Extract the (X, Y) coordinate from the center of the cell holding the provided text.  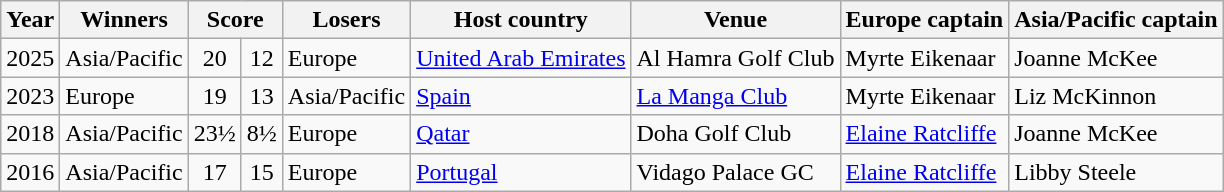
12 (262, 58)
Asia/Pacific captain (1116, 20)
Losers (346, 20)
Venue (736, 20)
Europe captain (924, 20)
8½ (262, 134)
Liz McKinnon (1116, 96)
17 (214, 172)
La Manga Club (736, 96)
Winners (124, 20)
Host country (521, 20)
19 (214, 96)
20 (214, 58)
Doha Golf Club (736, 134)
Vidago Palace GC (736, 172)
Score (235, 20)
Qatar (521, 134)
Spain (521, 96)
Year (30, 20)
United Arab Emirates (521, 58)
Al Hamra Golf Club (736, 58)
15 (262, 172)
13 (262, 96)
Portugal (521, 172)
Libby Steele (1116, 172)
23½ (214, 134)
2018 (30, 134)
2016 (30, 172)
2023 (30, 96)
2025 (30, 58)
